From the cell containing the given text, extract its center point as [x, y] coordinate. 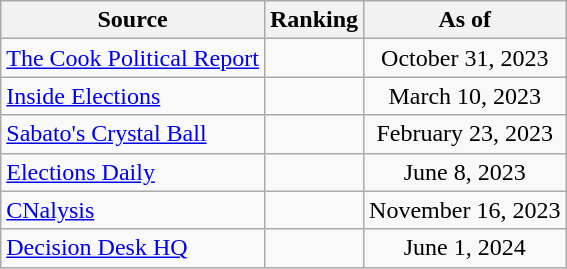
Sabato's Crystal Ball [133, 134]
June 8, 2023 [465, 172]
Source [133, 20]
As of [465, 20]
Inside Elections [133, 96]
June 1, 2024 [465, 248]
CNalysis [133, 210]
Decision Desk HQ [133, 248]
The Cook Political Report [133, 58]
November 16, 2023 [465, 210]
February 23, 2023 [465, 134]
Ranking [314, 20]
October 31, 2023 [465, 58]
Elections Daily [133, 172]
March 10, 2023 [465, 96]
